Return (X, Y) of the center of cell containing provided text 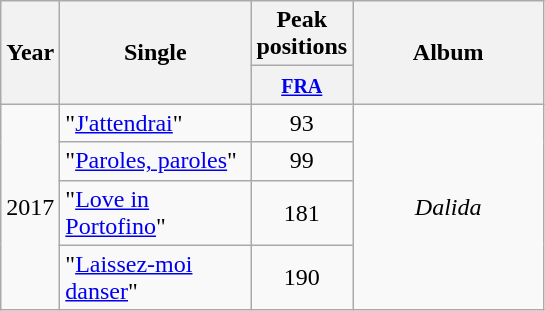
Album (448, 52)
Year (30, 52)
99 (302, 161)
Peak positions (302, 34)
Dalida (448, 207)
181 (302, 212)
"Laissez-moi danser" (156, 278)
2017 (30, 207)
Single (156, 52)
"Love in Portofino" (156, 212)
93 (302, 123)
"Paroles, paroles" (156, 161)
FRA (302, 85)
"J'attendrai" (156, 123)
190 (302, 278)
